Capture the cell that displays the provided text and extract its [x, y] central coordinate. 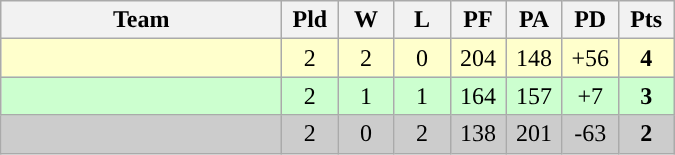
148 [534, 58]
Team [142, 20]
Pld [310, 20]
4 [646, 58]
157 [534, 96]
+56 [590, 58]
Pts [646, 20]
PD [590, 20]
W [366, 20]
-63 [590, 134]
138 [478, 134]
3 [646, 96]
164 [478, 96]
+7 [590, 96]
PF [478, 20]
L [422, 20]
PA [534, 20]
204 [478, 58]
201 [534, 134]
